Output the (X, Y) coordinate of the center of the cell containing the given text.  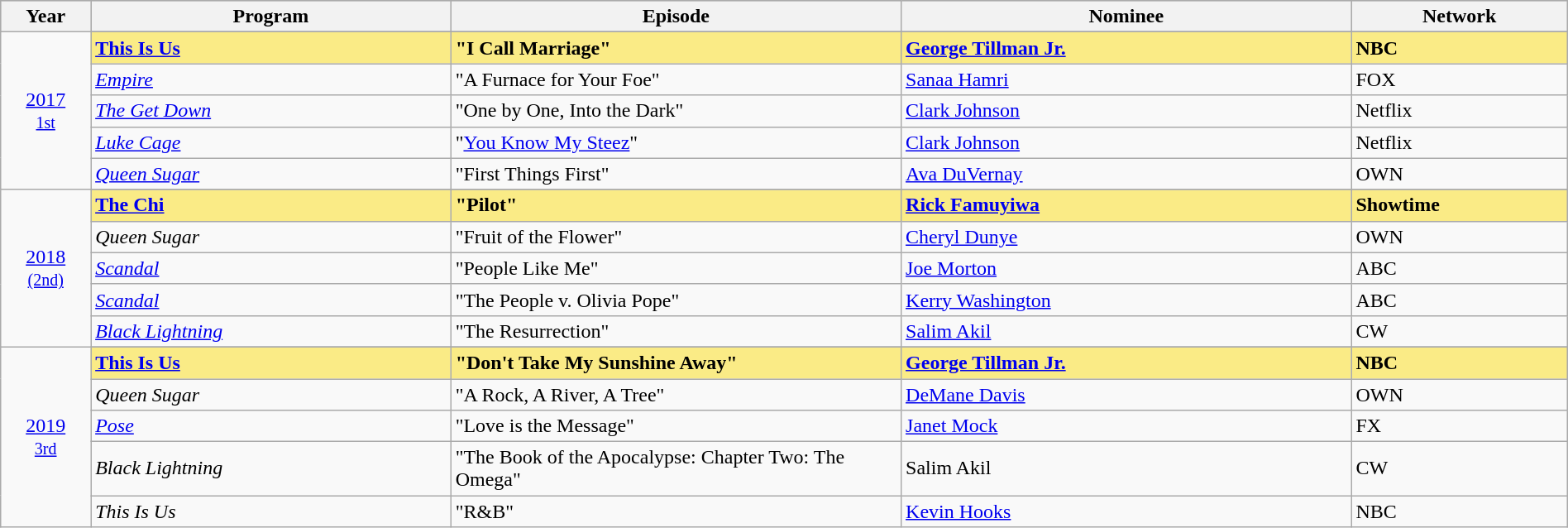
"Don't Take My Sunshine Away" (676, 362)
Empire (271, 79)
"Fruit of the Flower" (676, 237)
Pose (271, 426)
Nominee (1126, 17)
20171st (46, 111)
"First Things First" (676, 174)
Year (46, 17)
"The People v. Olivia Pope" (676, 300)
Janet Mock (1126, 426)
Ava DuVernay (1126, 174)
Rick Famuyiwa (1126, 205)
Program (271, 17)
Network (1459, 17)
"The Resurrection" (676, 331)
Episode (676, 17)
"You Know My Steez" (676, 142)
"One by One, Into the Dark" (676, 111)
"A Furnace for Your Foe" (676, 79)
"Pilot" (676, 205)
FOX (1459, 79)
DeMane Davis (1126, 395)
The Chi (271, 205)
"R&B" (676, 511)
Kevin Hooks (1126, 511)
20193rd (46, 437)
Sanaa Hamri (1126, 79)
Joe Morton (1126, 268)
The Get Down (271, 111)
"I Call Marriage" (676, 48)
FX (1459, 426)
Cheryl Dunye (1126, 237)
Luke Cage (271, 142)
2018(2nd) (46, 268)
"A Rock, A River, A Tree" (676, 395)
Showtime (1459, 205)
"The Book of the Apocalypse: Chapter Two: The Omega" (676, 468)
"Love is the Message" (676, 426)
"People Like Me" (676, 268)
Kerry Washington (1126, 300)
